For the text-containing cell, return its midpoint in [X, Y] coordinate format. 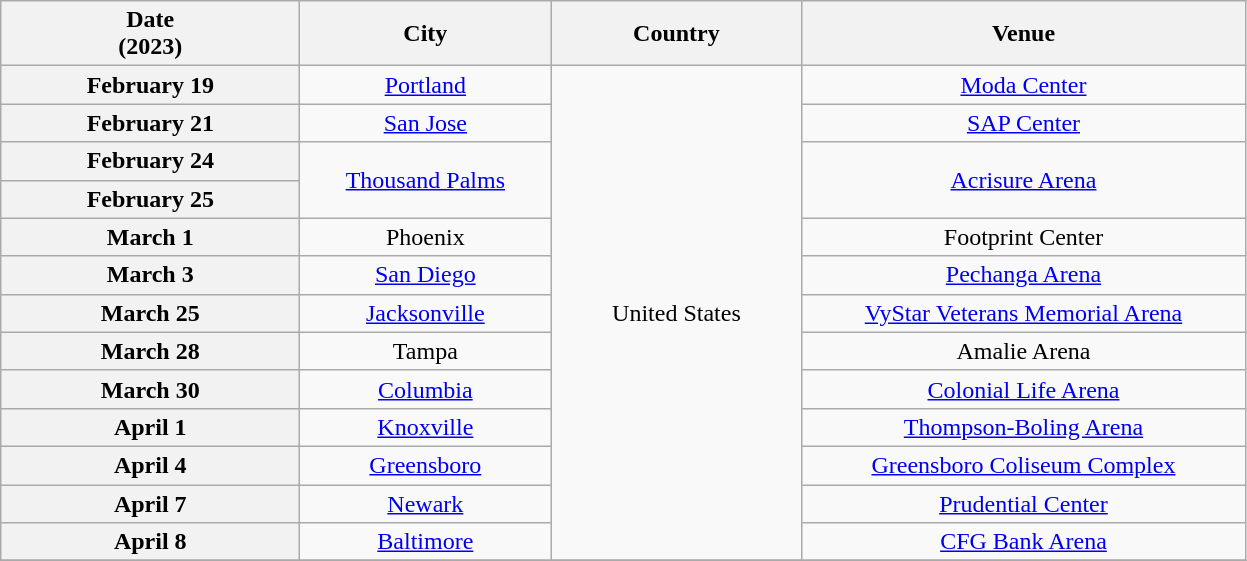
March 30 [150, 389]
February 21 [150, 123]
Pechanga Arena [1024, 275]
April 7 [150, 503]
February 25 [150, 199]
March 3 [150, 275]
March 25 [150, 313]
Amalie Arena [1024, 351]
Tampa [426, 351]
Country [676, 34]
VyStar Veterans Memorial Arena [1024, 313]
Portland [426, 85]
February 19 [150, 85]
March 28 [150, 351]
Acrisure Arena [1024, 180]
Columbia [426, 389]
Baltimore [426, 542]
Knoxville [426, 427]
City [426, 34]
March 1 [150, 237]
Colonial Life Arena [1024, 389]
United States [676, 314]
Prudential Center [1024, 503]
April 4 [150, 465]
Thousand Palms [426, 180]
San Jose [426, 123]
Jacksonville [426, 313]
CFG Bank Arena [1024, 542]
Footprint Center [1024, 237]
Venue [1024, 34]
SAP Center [1024, 123]
April 1 [150, 427]
Greensboro Coliseum Complex [1024, 465]
April 8 [150, 542]
February 24 [150, 161]
Thompson-Boling Arena [1024, 427]
Phoenix [426, 237]
Greensboro [426, 465]
Moda Center [1024, 85]
Newark [426, 503]
Date(2023) [150, 34]
San Diego [426, 275]
